Extract the (x, y) coordinate from the center of the cell holding the provided text.  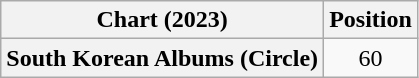
60 (371, 58)
South Korean Albums (Circle) (162, 58)
Chart (2023) (162, 20)
Position (371, 20)
